For the text-containing cell, return its midpoint in [x, y] coordinate format. 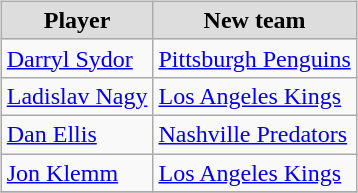
New team [254, 20]
Jon Klemm [77, 173]
Ladislav Nagy [77, 96]
Darryl Sydor [77, 58]
Player [77, 20]
Pittsburgh Penguins [254, 58]
Nashville Predators [254, 134]
Dan Ellis [77, 134]
